Locate the cell with the specified text and output its (x, y) center coordinate. 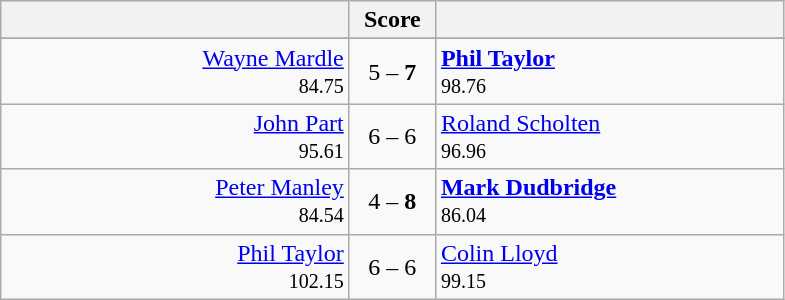
Roland Scholten 96.96 (610, 136)
Phil Taylor 98.76 (610, 72)
Mark Dudbridge 86.04 (610, 202)
5 – 7 (392, 72)
Wayne Mardle 84.75 (176, 72)
Peter Manley 84.54 (176, 202)
John Part 95.61 (176, 136)
Phil Taylor 102.15 (176, 266)
Score (392, 20)
Colin Lloyd 99.15 (610, 266)
4 – 8 (392, 202)
